Identify which cell holds the provided text, then report its [X, Y] central coordinate. 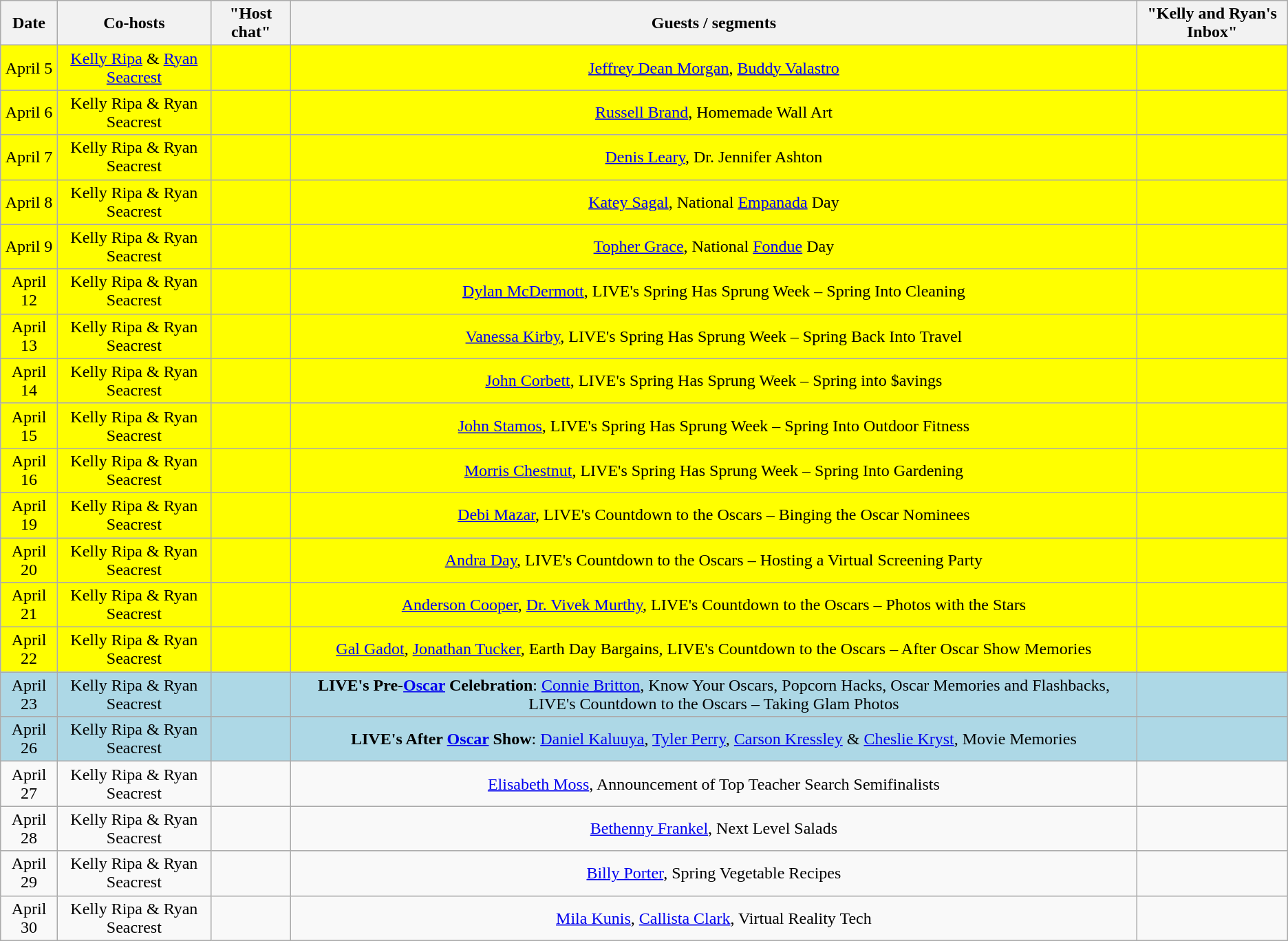
April 29 [29, 874]
Denis Leary, Dr. Jennifer Ashton [714, 157]
April 21 [29, 605]
April 22 [29, 649]
Elisabeth Moss, Announcement of Top Teacher Search Semifinalists [714, 784]
Debi Mazar, LIVE's Countdown to the Oscars – Binging the Oscar Nominees [714, 515]
April 20 [29, 560]
April 16 [29, 470]
Morris Chestnut, LIVE's Spring Has Sprung Week – Spring Into Gardening [714, 470]
Topher Grace, National Fondue Day [714, 246]
Anderson Cooper, Dr. Vivek Murthy, LIVE's Countdown to the Oscars – Photos with the Stars [714, 605]
April 5 [29, 67]
Bethenny Frankel, Next Level Salads [714, 828]
April 6 [29, 113]
April 30 [29, 918]
Russell Brand, Homemade Wall Art [714, 113]
April 26 [29, 739]
Billy Porter, Spring Vegetable Recipes [714, 874]
"Host chat" [250, 23]
Co-hosts [133, 23]
April 15 [29, 425]
April 19 [29, 515]
Date [29, 23]
"Kelly and Ryan's Inbox" [1212, 23]
Dylan McDermott, LIVE's Spring Has Sprung Week – Spring Into Cleaning [714, 292]
Vanessa Kirby, LIVE's Spring Has Sprung Week – Spring Back Into Travel [714, 336]
Guests / segments [714, 23]
April 14 [29, 381]
Katey Sagal, National Empanada Day [714, 202]
Jeffrey Dean Morgan, Buddy Valastro [714, 67]
April 9 [29, 246]
April 7 [29, 157]
John Corbett, LIVE's Spring Has Sprung Week – Spring into $avings [714, 381]
Gal Gadot, Jonathan Tucker, Earth Day Bargains, LIVE's Countdown to the Oscars – After Oscar Show Memories [714, 649]
Andra Day, LIVE's Countdown to the Oscars – Hosting a Virtual Screening Party [714, 560]
LIVE's After Oscar Show: Daniel Kaluuya, Tyler Perry, Carson Kressley & Cheslie Kryst, Movie Memories [714, 739]
John Stamos, LIVE's Spring Has Sprung Week – Spring Into Outdoor Fitness [714, 425]
April 13 [29, 336]
Mila Kunis, Callista Clark, Virtual Reality Tech [714, 918]
April 8 [29, 202]
April 12 [29, 292]
April 28 [29, 828]
April 23 [29, 695]
April 27 [29, 784]
